Scan for the cell matching the given text and deliver its (x, y) coordinate at center. 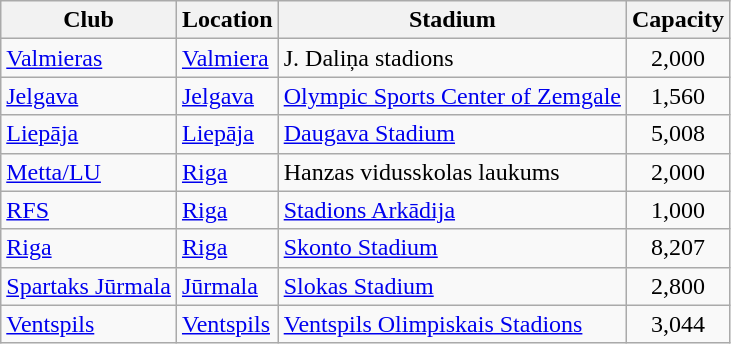
Jūrmala (227, 286)
J. Daliņa stadions (452, 58)
2,800 (678, 286)
Stadions Arkādija (452, 210)
5,008 (678, 134)
Skonto Stadium (452, 248)
Club (89, 20)
Valmieras (89, 58)
1,560 (678, 96)
Daugava Stadium (452, 134)
RFS (89, 210)
Olympic Sports Center of Zemgale (452, 96)
Spartaks Jūrmala (89, 286)
1,000 (678, 210)
Slokas Stadium (452, 286)
8,207 (678, 248)
Hanzas vidusskolas laukums (452, 172)
Capacity (678, 20)
Stadium (452, 20)
Metta/LU (89, 172)
Valmiera (227, 58)
3,044 (678, 324)
Ventspils Olimpiskais Stadions (452, 324)
Location (227, 20)
